Find where the given text appears and provide that cell's center as [x, y] coordinate. 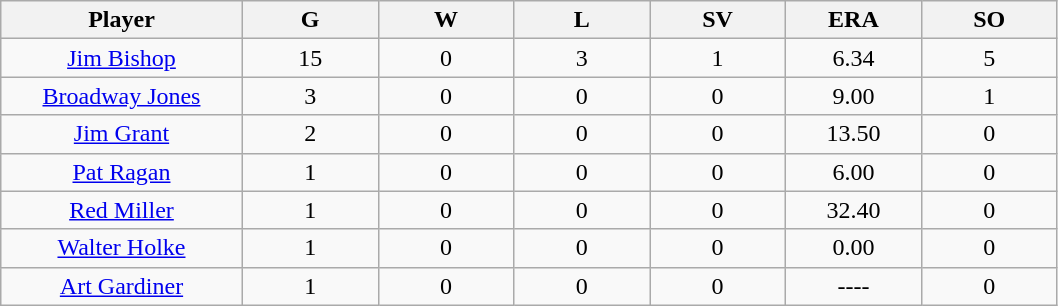
G [310, 20]
Broadway Jones [122, 96]
Pat Ragan [122, 172]
L [582, 20]
Player [122, 20]
Art Gardiner [122, 286]
---- [854, 286]
SO [989, 20]
W [446, 20]
Walter Holke [122, 248]
32.40 [854, 210]
6.00 [854, 172]
Jim Grant [122, 134]
Red Miller [122, 210]
0.00 [854, 248]
15 [310, 58]
9.00 [854, 96]
6.34 [854, 58]
SV [718, 20]
2 [310, 134]
Jim Bishop [122, 58]
5 [989, 58]
ERA [854, 20]
13.50 [854, 134]
